Locate the cell with the specified text and output its [x, y] center coordinate. 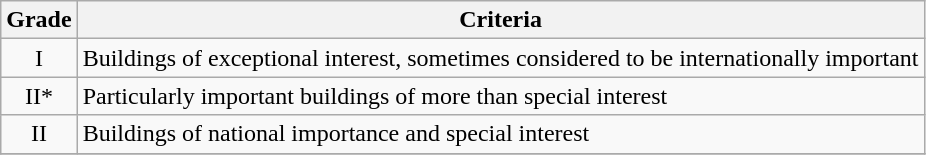
Criteria [500, 20]
Particularly important buildings of more than special interest [500, 96]
I [39, 58]
Buildings of national importance and special interest [500, 134]
II [39, 134]
II* [39, 96]
Buildings of exceptional interest, sometimes considered to be internationally important [500, 58]
Grade [39, 20]
